Determine the [X, Y] coordinate at the center of the cell enclosing the given text.  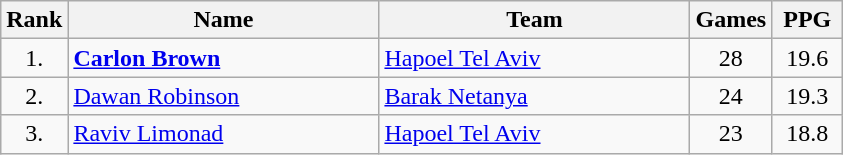
23 [731, 134]
Carlon Brown [224, 58]
Raviv Limonad [224, 134]
1. [34, 58]
Rank [34, 20]
Team [534, 20]
PPG [808, 20]
Dawan Robinson [224, 96]
3. [34, 134]
19.3 [808, 96]
Games [731, 20]
2. [34, 96]
18.8 [808, 134]
19.6 [808, 58]
28 [731, 58]
Name [224, 20]
Barak Netanya [534, 96]
24 [731, 96]
